Search for the cell housing the specified text and yield its (x, y) center coordinate. 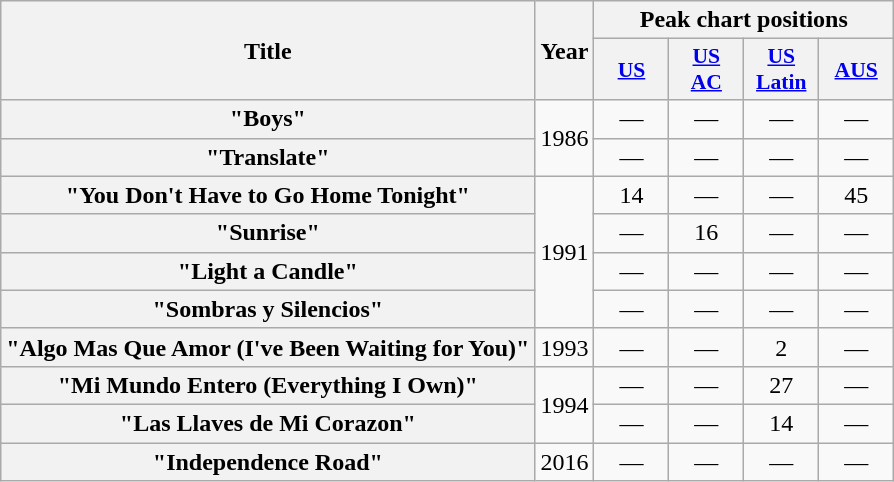
USAC (706, 70)
"Algo Mas Que Amor (I've Been Waiting for You)" (268, 347)
1986 (564, 138)
27 (782, 385)
2016 (564, 461)
"Independence Road" (268, 461)
"Boys" (268, 119)
Title (268, 50)
1991 (564, 252)
"Sunrise" (268, 233)
2 (782, 347)
USLatin (782, 70)
"Las Llaves de Mi Corazon" (268, 423)
US (632, 70)
"Translate" (268, 157)
"Light a Candle" (268, 271)
Year (564, 50)
1994 (564, 404)
"Sombras y Silencios" (268, 309)
16 (706, 233)
AUS (856, 70)
1993 (564, 347)
"Mi Mundo Entero (Everything I Own)" (268, 385)
"You Don't Have to Go Home Tonight" (268, 195)
Peak chart positions (744, 20)
45 (856, 195)
